Return [X, Y] of the center of cell containing provided text 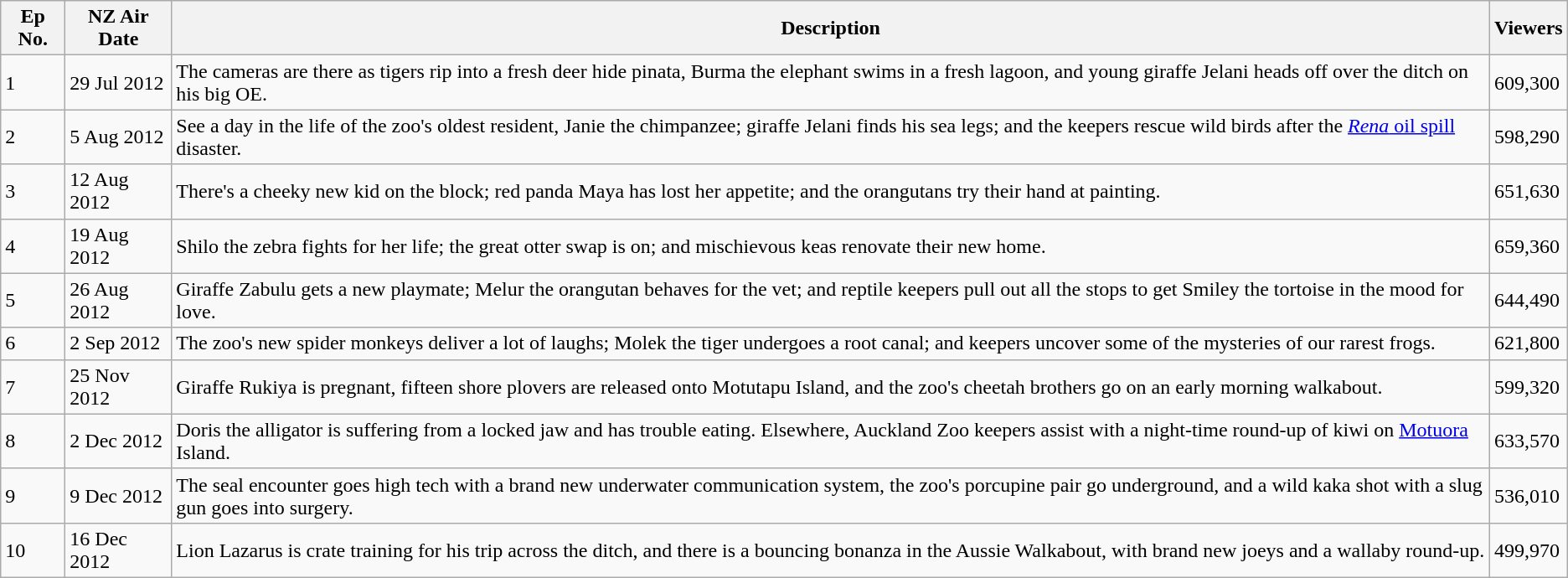
3 [34, 191]
9 [34, 496]
2 Sep 2012 [119, 343]
Description [831, 28]
598,290 [1528, 137]
NZ Air Date [119, 28]
633,570 [1528, 441]
9 Dec 2012 [119, 496]
7 [34, 387]
19 Aug 2012 [119, 246]
6 [34, 343]
8 [34, 441]
644,490 [1528, 300]
2 Dec 2012 [119, 441]
2 [34, 137]
5 [34, 300]
10 [34, 550]
5 Aug 2012 [119, 137]
Ep No. [34, 28]
499,970 [1528, 550]
25 Nov 2012 [119, 387]
16 Dec 2012 [119, 550]
621,800 [1528, 343]
4 [34, 246]
659,360 [1528, 246]
Giraffe Rukiya is pregnant, fifteen shore plovers are released onto Motutapu Island, and the zoo's cheetah brothers go on an early morning walkabout. [831, 387]
Shilo the zebra fights for her life; the great otter swap is on; and mischievous keas renovate their new home. [831, 246]
1 [34, 82]
599,320 [1528, 387]
12 Aug 2012 [119, 191]
26 Aug 2012 [119, 300]
There's a cheeky new kid on the block; red panda Maya has lost her appetite; and the orangutans try their hand at painting. [831, 191]
609,300 [1528, 82]
651,630 [1528, 191]
29 Jul 2012 [119, 82]
Viewers [1528, 28]
536,010 [1528, 496]
